Locate the cell with the specified text and output its [x, y] center coordinate. 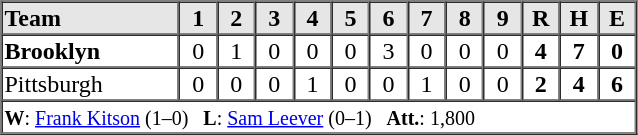
8 [465, 18]
E [617, 18]
R [541, 18]
Team [91, 18]
Brooklyn [91, 50]
H [579, 18]
W: Frank Kitson (1–0) L: Sam Leever (0–1) Att.: 1,800 [319, 116]
Pittsburgh [91, 84]
9 [503, 18]
5 [350, 18]
